Find where the given text appears and provide that cell's center as [X, Y] coordinate. 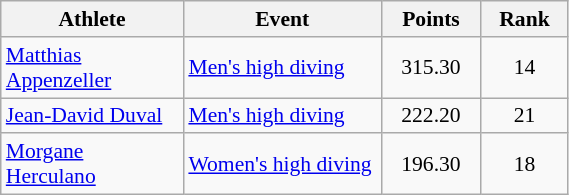
Women's high diving [282, 164]
Event [282, 19]
14 [524, 68]
315.30 [431, 68]
Morgane Herculano [92, 164]
Rank [524, 19]
Points [431, 19]
196.30 [431, 164]
Athlete [92, 19]
222.20 [431, 116]
18 [524, 164]
21 [524, 116]
Matthias Appenzeller [92, 68]
Jean-David Duval [92, 116]
